Provide the [X, Y] coordinate of the cell's center where the given text is located.  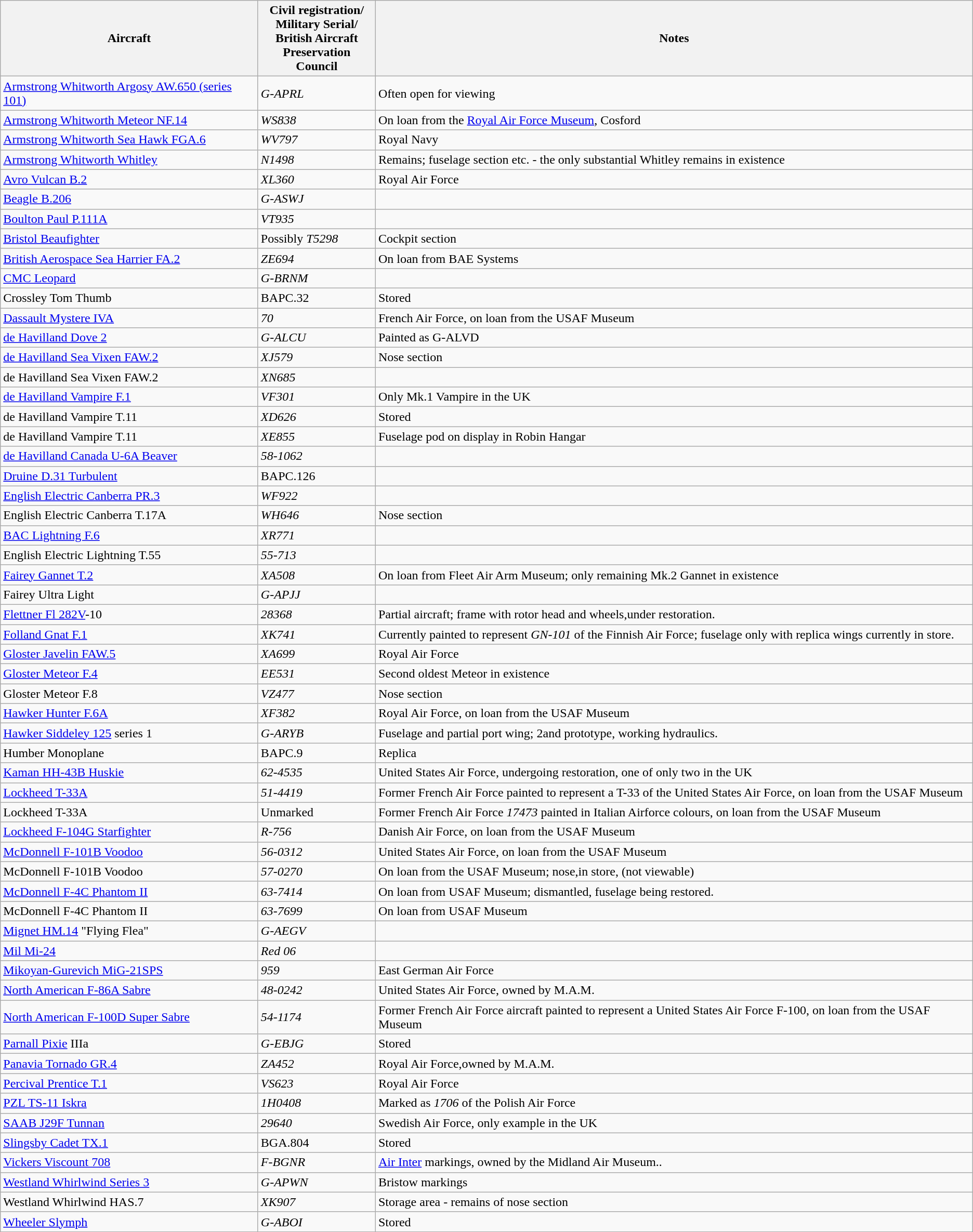
Gloster Meteor F.4 [129, 674]
Bristow markings [674, 1182]
WH646 [317, 515]
Royal Navy [674, 140]
Bristol Beaufighter [129, 239]
N1498 [317, 160]
Royal Air Force,owned by M.A.M. [674, 1064]
Kaman HH-43B Huskie [129, 773]
959 [317, 971]
Red 06 [317, 950]
English Electric Lightning T.55 [129, 555]
ZA452 [317, 1064]
On loan from Fleet Air Arm Museum; only remaining Mk.2 Gannet in existence [674, 575]
Mignet HM.14 "Flying Flea" [129, 931]
CMC Leopard [129, 278]
WF922 [317, 496]
28368 [317, 614]
Vickers Viscount 708 [129, 1162]
BAPC.126 [317, 476]
G-ALCU [317, 338]
On loan from the Royal Air Force Museum, Cosford [674, 120]
SAAB J29F Tunnan [129, 1123]
58-1062 [317, 456]
Slingsby Cadet TX.1 [129, 1143]
BAPC.32 [317, 298]
VZ477 [317, 694]
F-BGNR [317, 1162]
WS838 [317, 120]
On loan from USAF Museum [674, 911]
55-713 [317, 555]
Replica [674, 753]
XK741 [317, 634]
Gloster Javelin FAW.5 [129, 654]
XE855 [317, 436]
G-ARYB [317, 733]
G-APWN [317, 1182]
XJ579 [317, 357]
Partial aircraft; frame with rotor head and wheels,under restoration. [674, 614]
On loan from the USAF Museum; nose,in store, (not viewable) [674, 871]
French Air Force, on loan from the USAF Museum [674, 317]
Boulton Paul P.111A [129, 219]
Dassault Mystere IVA [129, 317]
G-APJJ [317, 594]
Unmarked [317, 812]
Flettner Fl 282V-10 [129, 614]
Often open for viewing [674, 94]
R-756 [317, 832]
63-7699 [317, 911]
Beagle B.206 [129, 199]
Wheeler Slymph [129, 1222]
56-0312 [317, 852]
Armstrong Whitworth Whitley [129, 160]
Percival Prentice T.1 [129, 1083]
ZE694 [317, 258]
English Electric Canberra PR.3 [129, 496]
VF301 [317, 397]
North American F-100D Super Sabre [129, 1017]
63-7414 [317, 891]
de Havilland Dove 2 [129, 338]
Armstrong Whitworth Meteor NF.14 [129, 120]
Parnall Pixie IIIa [129, 1044]
Former French Air Force aircraft painted to represent a United States Air Force F-100, on loan from the USAF Museum [674, 1017]
PZL TS-11 Iskra [129, 1103]
On loan from BAE Systems [674, 258]
Folland Gnat F.1 [129, 634]
G-ABOI [317, 1222]
Air Inter markings, owned by the Midland Air Museum.. [674, 1162]
62-4535 [317, 773]
XN685 [317, 377]
29640 [317, 1123]
Druine D.31 Turbulent [129, 476]
de Havilland Vampire F.1 [129, 397]
Avro Vulcan B.2 [129, 179]
EE531 [317, 674]
Mil Mi-24 [129, 950]
48-0242 [317, 990]
Painted as G-ALVD [674, 338]
57-0270 [317, 871]
XR771 [317, 535]
United States Air Force, on loan from the USAF Museum [674, 852]
Hawker Hunter F.6A [129, 713]
XA508 [317, 575]
G-AEGV [317, 931]
Armstrong Whitworth Argosy AW.650 (series 101) [129, 94]
Only Mk.1 Vampire in the UK [674, 397]
G-BRNM [317, 278]
VT935 [317, 219]
54-1174 [317, 1017]
VS623 [317, 1083]
XF382 [317, 713]
XL360 [317, 179]
1H0408 [317, 1103]
Crossley Tom Thumb [129, 298]
Possibly T5298 [317, 239]
Fairey Gannet T.2 [129, 575]
Swedish Air Force, only example in the UK [674, 1123]
70 [317, 317]
de Havilland Canada U-6A Beaver [129, 456]
Aircraft [129, 38]
51-4419 [317, 792]
English Electric Canberra T.17A [129, 515]
BAC Lightning F.6 [129, 535]
Fuselage pod on display in Robin Hangar [674, 436]
Gloster Meteor F.8 [129, 694]
North American F-86A Sabre [129, 990]
Storage area - remains of nose section [674, 1202]
Hawker Siddeley 125 series 1 [129, 733]
BGA.804 [317, 1143]
Cockpit section [674, 239]
Westland Whirlwind Series 3 [129, 1182]
Second oldest Meteor in existence [674, 674]
XD626 [317, 417]
Westland Whirlwind HAS.7 [129, 1202]
Currently painted to represent GN-101 of the Finnish Air Force; fuselage only with replica wings currently in store. [674, 634]
Former French Air Force 17473 painted in Italian Airforce colours, on loan from the USAF Museum [674, 812]
Lockheed F-104G Starfighter [129, 832]
G-ASWJ [317, 199]
Former French Air Force painted to represent a T-33 of the United States Air Force, on loan from the USAF Museum [674, 792]
Royal Air Force, on loan from the USAF Museum [674, 713]
Humber Monoplane [129, 753]
Marked as 1706 of the Polish Air Force [674, 1103]
XA699 [317, 654]
Fairey Ultra Light [129, 594]
WV797 [317, 140]
Remains; fuselage section etc. - the only substantial Whitley remains in existence [674, 160]
Fuselage and partial port wing; 2and prototype, working hydraulics. [674, 733]
G-APRL [317, 94]
British Aerospace Sea Harrier FA.2 [129, 258]
Danish Air Force, on loan from the USAF Museum [674, 832]
XK907 [317, 1202]
Mikoyan-Gurevich MiG-21SPS [129, 971]
Civil registration/Military Serial/British Aircraft Preservation Council [317, 38]
BAPC.9 [317, 753]
G-EBJG [317, 1044]
Panavia Tornado GR.4 [129, 1064]
Armstrong Whitworth Sea Hawk FGA.6 [129, 140]
On loan from USAF Museum; dismantled, fuselage being restored. [674, 891]
United States Air Force, owned by M.A.M. [674, 990]
United States Air Force, undergoing restoration, one of only two in the UK [674, 773]
East German Air Force [674, 971]
Notes [674, 38]
